Pinpoint the cell where the given text exists, returning its [x, y] midpoint coordinate. 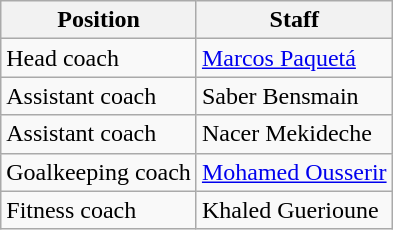
Nacer Mekideche [294, 134]
Mohamed Ousserir [294, 172]
Goalkeeping coach [99, 172]
Head coach [99, 58]
Staff [294, 20]
Saber Bensmain [294, 96]
Marcos Paquetá [294, 58]
Khaled Guerioune [294, 210]
Fitness coach [99, 210]
Position [99, 20]
